Scan for the cell matching the given text and deliver its (x, y) coordinate at center. 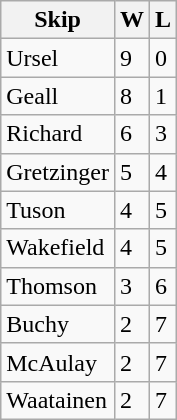
Buchy (58, 324)
Thomson (58, 286)
1 (162, 96)
Waatainen (58, 400)
L (162, 20)
Wakefield (58, 248)
8 (132, 96)
9 (132, 58)
Richard (58, 134)
Gretzinger (58, 172)
0 (162, 58)
Skip (58, 20)
McAulay (58, 362)
W (132, 20)
Geall (58, 96)
Tuson (58, 210)
Ursel (58, 58)
